Search for the cell housing the specified text and yield its [X, Y] center coordinate. 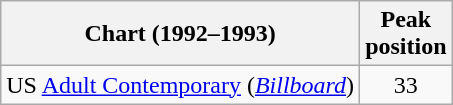
Chart (1992–1993) [180, 34]
Peakposition [406, 34]
US Adult Contemporary (Billboard) [180, 85]
33 [406, 85]
